Extract the [X, Y] coordinate from the center of the cell holding the provided text.  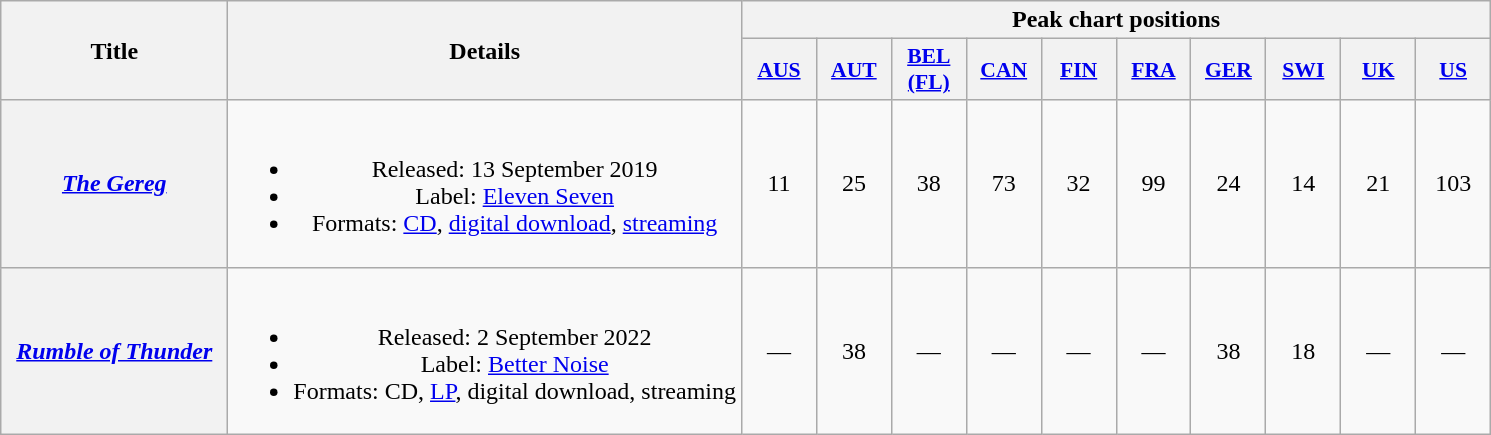
BEL(FL) [928, 70]
The Gereg [114, 184]
Rumble of Thunder [114, 350]
21 [1378, 184]
24 [1228, 184]
73 [1004, 184]
Peak chart positions [1116, 20]
GER [1228, 70]
AUT [854, 70]
103 [1454, 184]
Released: 13 September 2019Label: Eleven SevenFormats: CD, digital download, streaming [485, 184]
99 [1154, 184]
UK [1378, 70]
US [1454, 70]
Title [114, 50]
AUS [780, 70]
14 [1304, 184]
SWI [1304, 70]
11 [780, 184]
Released: 2 September 2022Label: Better NoiseFormats: CD, LP, digital download, streaming [485, 350]
25 [854, 184]
32 [1078, 184]
CAN [1004, 70]
FRA [1154, 70]
18 [1304, 350]
Details [485, 50]
FIN [1078, 70]
